Find where the given text appears and provide that cell's center as (X, Y) coordinate. 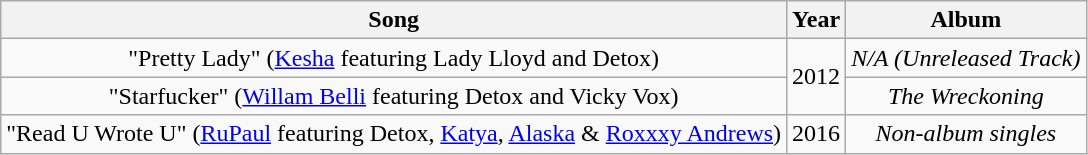
2012 (816, 77)
Non-album singles (966, 134)
"Starfucker" (Willam Belli featuring Detox and Vicky Vox) (394, 96)
Song (394, 20)
Album (966, 20)
The Wreckoning (966, 96)
"Read U Wrote U" (RuPaul featuring Detox, Katya, Alaska & Roxxxy Andrews) (394, 134)
2016 (816, 134)
"Pretty Lady" (Kesha featuring Lady Lloyd and Detox) (394, 58)
N/A (Unreleased Track) (966, 58)
Year (816, 20)
